Search for the cell housing the specified text and yield its [X, Y] center coordinate. 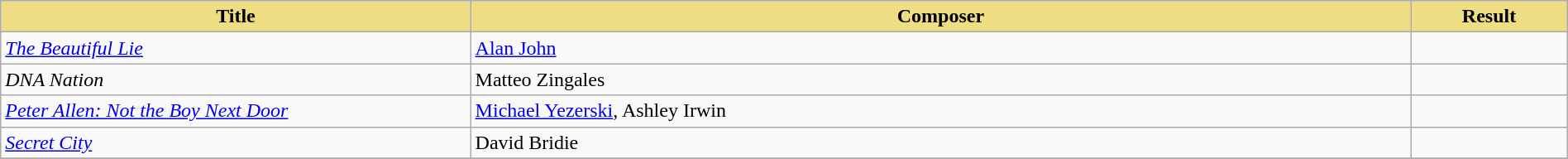
Matteo Zingales [941, 79]
Result [1489, 17]
Composer [941, 17]
Peter Allen: Not the Boy Next Door [236, 111]
Alan John [941, 48]
David Bridie [941, 142]
The Beautiful Lie [236, 48]
Secret City [236, 142]
DNA Nation [236, 79]
Michael Yezerski, Ashley Irwin [941, 111]
Title [236, 17]
